Return (X, Y) of the center of cell containing provided text 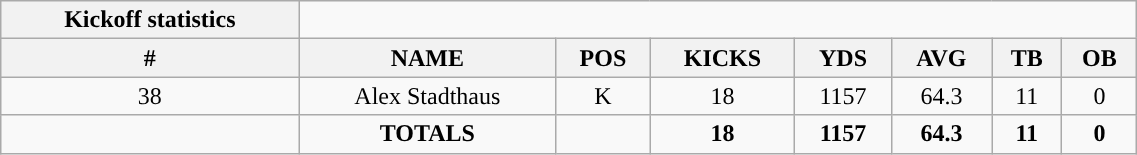
K (603, 96)
# (150, 58)
TB (1027, 58)
OB (1100, 58)
TOTALS (428, 134)
38 (150, 96)
YDS (844, 58)
KICKS (722, 58)
POS (603, 58)
Kickoff statistics (150, 20)
AVG (941, 58)
NAME (428, 58)
Alex Stadthaus (428, 96)
